Return (X, Y) of the center of cell containing provided text 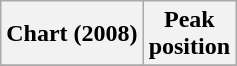
Chart (2008) (72, 34)
Peakposition (189, 34)
